Capture the cell that displays the provided text and extract its (X, Y) central coordinate. 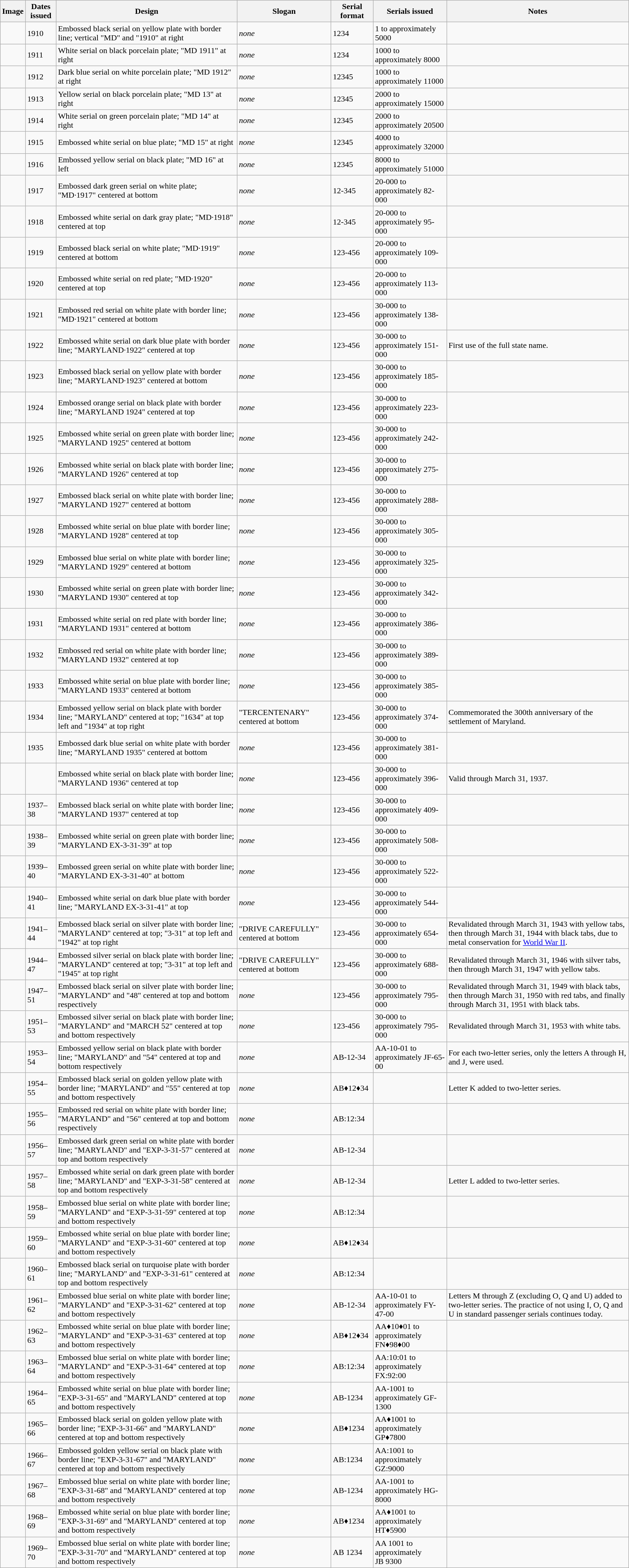
Embossed blue serial on white plate with border line; "EXP-3-31-68" and "MARYLAND" centered at top and bottom respectively (146, 1490)
Commemorated the 300th anniversary of the settlement of Maryland. (538, 717)
Embossed orange serial on black plate with border line; "MARYLAND 1924" centered at top (146, 407)
1911 (41, 55)
1920 (41, 283)
1968–69 (41, 1521)
AB:1234 (352, 1459)
20-000 to approximately 82-000 (410, 191)
Embossed golden yellow serial on black plate with border line; "EXP-3-31-67" and "MARYLAND" centered at top and bottom respectively (146, 1459)
1932 (41, 655)
Revalidated through March 31, 1943 with yellow tabs, then through March 31, 1944 with black tabs, due to metal conservation for World War II. (538, 933)
30-000 to approximately 385-000 (410, 686)
1956–57 (41, 1150)
Embossed black serial on white plate with border line; "MARYLAND 1927" centered at bottom (146, 500)
Embossed black serial on white plate with border line; "MARYLAND 1937" centered at top (146, 809)
Embossed white serial on blue plate with border line; "EXP-3-31-69" and "MARYLAND" centered at top and bottom respectively (146, 1521)
Embossed white serial on green plate with border line; "MARYLAND 1930" centered at top (146, 593)
1938–39 (41, 841)
30-000 to approximately 305-000 (410, 531)
1967–68 (41, 1490)
1914 (41, 120)
1927 (41, 500)
30-000 to approximately 374-000 (410, 717)
1922 (41, 346)
30-000 to approximately 409-000 (410, 809)
1963–64 (41, 1367)
1924 (41, 407)
1929 (41, 562)
Design (146, 11)
Embossed white serial on blue plate with border line; "MARYLAND 1928" centered at top (146, 531)
1918 (41, 222)
Embossed blue serial on white plate with border line; "MARYLAND" and "EXP-3-31-62" centered at top and bottom respectively (146, 1305)
Embossed silver serial on black plate with border line; "MARYLAND" centered at top; "3-31" at top left and "1945" at top right (146, 964)
Embossed black serial on silver plate with border line; "MARYLAND" and "48" centered at top and bottom respectively (146, 995)
1940–41 (41, 902)
1966–67 (41, 1459)
Letter L added to two-letter series. (538, 1181)
30-000 to approximately 151-000 (410, 346)
30-000 to approximately 275-000 (410, 469)
AA:10:01 to approximately FX:92:00 (410, 1367)
Embossed white serial on green plate with border line; "MARYLAND EX-3-31-39" at top (146, 841)
Embossed silver serial on black plate with border line; "MARYLAND" and "MARCH 52" centered at top and bottom respectively (146, 1026)
Embossed white serial on black plate with border line; "MARYLAND 1936" centered at top (146, 778)
2000 to approximately 20500 (410, 120)
Embossed white serial on dark gray plate; "MD·1918" centered at top (146, 222)
1921 (41, 315)
1944–47 (41, 964)
1964–65 (41, 1398)
Embossed white serial on blue plate; "MD 15" at right (146, 143)
1923 (41, 376)
1913 (41, 99)
1 to approximately 5000 (410, 33)
White serial on black porcelain plate; "MD 1911" at right (146, 55)
1939–40 (41, 872)
Embossed white serial on blue plate with border line; "MARYLAND" and "EXP-3-31-60" centered at top and bottom respectively (146, 1243)
Embossed dark blue serial on white plate with border line; "MARYLAND 1935" centered at bottom (146, 748)
1928 (41, 531)
30-000 to approximately 508-000 (410, 841)
Embossed white serial on green plate with border line; "MARYLAND 1925" centered at bottom (146, 438)
AA-1001 to approximately GF-1300 (410, 1398)
1910 (41, 33)
Revalidated through March 31, 1946 with silver tabs, then through March 31, 1947 with yellow tabs. (538, 964)
Slogan (284, 11)
1969–70 (41, 1552)
1941–44 (41, 933)
Embossed black serial on turquoise plate with border line; "MARYLAND" and "EXP-3-31-61" centered at top and bottom respectively (146, 1274)
30-000 to approximately 396-000 (410, 778)
Embossed blue serial on white plate with border line; "MARYLAND" and "EXP-3-31-59" centered at top and bottom respectively (146, 1212)
AA 1001 to approximately JB 9300 (410, 1552)
Embossed white serial on blue plate with border line; "EXP-3-31-65" and "MARYLAND" centered at top and bottom respectively (146, 1398)
AA:1001 to approximately GZ:9000 (410, 1459)
1937–38 (41, 809)
Serial format (352, 11)
1951–53 (41, 1026)
Embossed black serial on golden yellow plate with border line; "EXP-3-31-66" and "MARYLAND" centered at top and bottom respectively (146, 1429)
30-000 to approximately 325-000 (410, 562)
30-000 to approximately 185-000 (410, 376)
8000 to approximately 51000 (410, 164)
Yellow serial on black porcelain plate; "MD 13" at right (146, 99)
Embossed white serial on dark green plate with border line; "MARYLAND" and "EXP-3-31-58" centered at top and bottom respectively (146, 1181)
30-000 to approximately 242-000 (410, 438)
Embossed white serial on red plate; "MD·1920" centered at top (146, 283)
1915 (41, 143)
20-000 to approximately 109-000 (410, 252)
1926 (41, 469)
Embossed red serial on white plate with border line; "MD·1921" centered at bottom (146, 315)
1934 (41, 717)
30-000 to approximately 288-000 (410, 500)
1953–54 (41, 1057)
Embossed black serial on silver plate with border line; "MARYLAND" centered at top; "3-31" at top left and "1942" at top right (146, 933)
Embossed yellow serial on black plate with border line; "MARYLAND" centered at top; "1634" at top left and "1934" at top right (146, 717)
AA-1001 to approximately HG-8000 (410, 1490)
30-000 to approximately 342-000 (410, 593)
1930 (41, 593)
Dates issued (41, 11)
Letter K added to two-letter series. (538, 1088)
Embossed white serial on dark blue plate with border line; "MARYLAND·1922" centered at top (146, 346)
1916 (41, 164)
1961–62 (41, 1305)
Embossed blue serial on white plate with border line; "MARYLAND 1929" centered at bottom (146, 562)
Dark blue serial on white porcelain plate; "MD 1912" at right (146, 77)
Embossed red serial on white plate with border line; "MARYLAND" and "56" centered at top and bottom respectively (146, 1119)
Revalidated through March 31, 1953 with white tabs. (538, 1026)
Embossed white serial on dark blue plate with border line; "MARYLAND EX-3-31-41" at top (146, 902)
AB 1234 (352, 1552)
Embossed blue serial on white plate with border line; "MARYLAND" and "EXP-3-31-64" centered at top and bottom respectively (146, 1367)
30-000 to approximately 654-000 (410, 933)
AA♦1001 to approximately HT♦5900 (410, 1521)
1935 (41, 748)
Embossed black serial on golden yellow plate with border line; "MARYLAND" and "55" centered at top and bottom respectively (146, 1088)
30-000 to approximately 688-000 (410, 964)
Embossed red serial on white plate with border line; "MARYLAND 1932" centered at top (146, 655)
1959–60 (41, 1243)
30-000 to approximately 223-000 (410, 407)
Embossed black serial on yellow plate with border line; vertical "MD" and "1910" at right (146, 33)
4000 to approximately 32000 (410, 143)
Embossed green serial on white plate with border line; "MARYLAND EX-3-31-40" at bottom (146, 872)
1933 (41, 686)
30-000 to approximately 381-000 (410, 748)
Image (13, 11)
Embossed white serial on blue plate with border line; "MARYLAND" and "EXP-3-31-63" centered at top and bottom respectively (146, 1336)
Valid through March 31, 1937. (538, 778)
"TERCENTENARY" centered at bottom (284, 717)
1962–63 (41, 1336)
1912 (41, 77)
AA-10-01 to approximately JF-65-00 (410, 1057)
30-000 to approximately 138-000 (410, 315)
30-000 to approximately 522-000 (410, 872)
1960–61 (41, 1274)
White serial on green porcelain plate; "MD 14" at right (146, 120)
AA-10-01 to approximately FY-47-00 (410, 1305)
20-000 to approximately 113-000 (410, 283)
Embossed blue serial on white plate with border line; "EXP-3-31-70" and "MARYLAND" centered at top and bottom respectively (146, 1552)
First use of the full state name. (538, 346)
2000 to approximately 15000 (410, 99)
20-000 to approximately 95-000 (410, 222)
Embossed white serial on blue plate with border line; "MARYLAND 1933" centered at bottom (146, 686)
Embossed black serial on yellow plate with border line; "MARYLAND·1923" centered at bottom (146, 376)
Notes (538, 11)
30-000 to approximately 386-000 (410, 624)
Embossed yellow serial on black plate; "MD 16" at left (146, 164)
1965–66 (41, 1429)
1917 (41, 191)
AA♦1001 to approximately GP♦7800 (410, 1429)
1931 (41, 624)
Embossed white serial on red plate with border line; "MARYLAND 1931" centered at bottom (146, 624)
Embossed dark green serial on white plate; "MD·1917" centered at bottom (146, 191)
1958–59 (41, 1212)
1000 to approximately 8000 (410, 55)
For each two-letter series, only the letters A through H, and J, were used. (538, 1057)
1000 to approximately 11000 (410, 77)
1947–51 (41, 995)
Embossed white serial on black plate with border line; "MARYLAND 1926" centered at top (146, 469)
1957–58 (41, 1181)
1919 (41, 252)
Embossed yellow serial on black plate with border line; "MARYLAND" and "54" centered at top and bottom respectively (146, 1057)
1925 (41, 438)
1954–55 (41, 1088)
AA♦10♦01 to approximately FN♦98♦00 (410, 1336)
30-000 to approximately 544-000 (410, 902)
Revalidated through March 31, 1949 with black tabs, then through March 31, 1950 with red tabs, and finally through March 31, 1951 with black tabs. (538, 995)
30-000 to approximately 389-000 (410, 655)
Embossed black serial on white plate; "MD·1919" centered at bottom (146, 252)
Serials issued (410, 11)
1955–56 (41, 1119)
Embossed dark green serial on white plate with border line; "MARYLAND" and "EXP-3-31-57" centered at top and bottom respectively (146, 1150)
